Capture the cell that displays the provided text and extract its (X, Y) central coordinate. 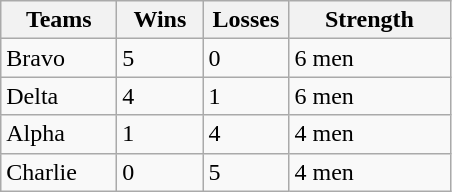
Losses (246, 20)
Teams (59, 20)
Bravo (59, 58)
Delta (59, 96)
Strength (370, 20)
Wins (160, 20)
Alpha (59, 134)
Charlie (59, 172)
